Output the (X, Y) coordinate of the center of the cell containing the given text.  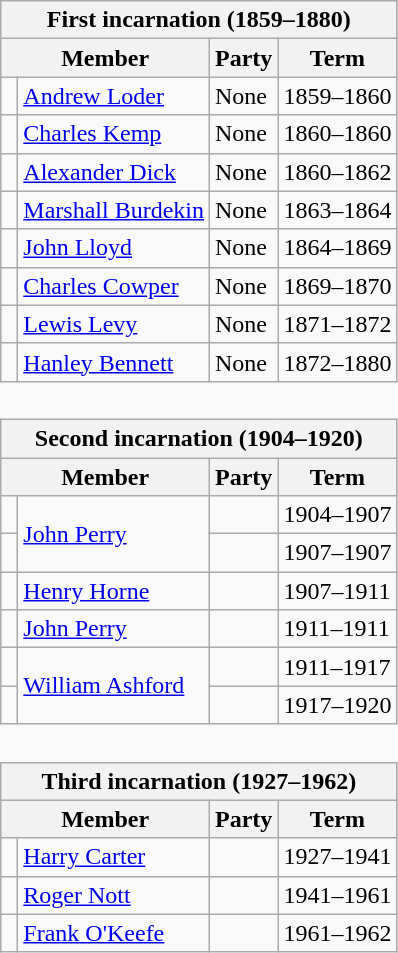
1860–1860 (338, 134)
John Lloyd (114, 248)
1860–1862 (338, 172)
1961–1962 (338, 933)
Alexander Dick (114, 172)
Andrew Loder (114, 96)
William Ashford (114, 686)
1863–1864 (338, 210)
Third incarnation (1927–1962) (199, 781)
1911–1917 (338, 667)
1869–1870 (338, 286)
Charles Kemp (114, 134)
1911–1911 (338, 629)
1927–1941 (338, 857)
1859–1860 (338, 96)
Charles Cowper (114, 286)
First incarnation (1859–1880) (199, 20)
1872–1880 (338, 362)
Roger Nott (114, 895)
1904–1907 (338, 515)
Hanley Bennett (114, 362)
1871–1872 (338, 324)
Marshall Burdekin (114, 210)
1907–1911 (338, 591)
Henry Horne (114, 591)
Lewis Levy (114, 324)
Second incarnation (1904–1920) (199, 438)
Harry Carter (114, 857)
1864–1869 (338, 248)
Frank O'Keefe (114, 933)
1941–1961 (338, 895)
1917–1920 (338, 705)
1907–1907 (338, 553)
